Search for the cell housing the specified text and yield its [x, y] center coordinate. 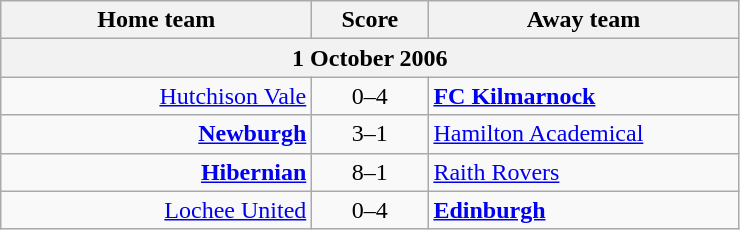
Hutchison Vale [156, 96]
Hamilton Academical [584, 134]
8–1 [370, 172]
Hibernian [156, 172]
Away team [584, 20]
FC Kilmarnock [584, 96]
1 October 2006 [370, 58]
Edinburgh [584, 210]
Score [370, 20]
Newburgh [156, 134]
Lochee United [156, 210]
Raith Rovers [584, 172]
Home team [156, 20]
3–1 [370, 134]
